Pinpoint the cell where the given text exists, returning its [x, y] midpoint coordinate. 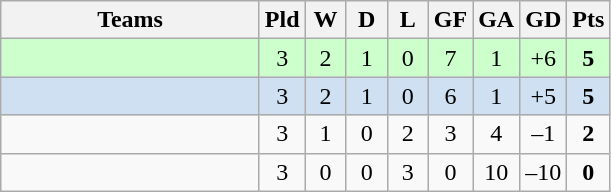
L [408, 20]
6 [450, 96]
GF [450, 20]
GD [544, 20]
D [366, 20]
–10 [544, 172]
+6 [544, 58]
W [326, 20]
4 [496, 134]
7 [450, 58]
Teams [130, 20]
Pld [282, 20]
10 [496, 172]
+5 [544, 96]
–1 [544, 134]
Pts [588, 20]
GA [496, 20]
